Locate the cell with the specified text and output its (X, Y) center coordinate. 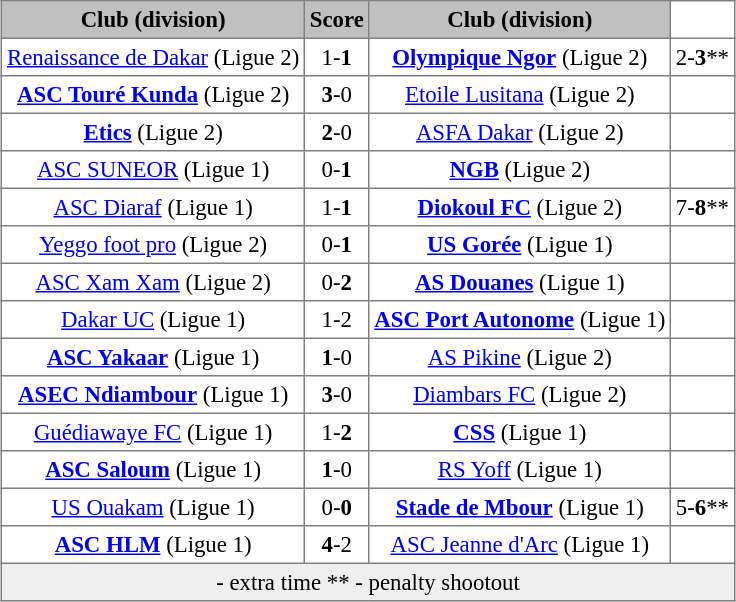
ASC Yakaar (Ligue 1) (154, 357)
ASC HLM (Ligue 1) (154, 545)
ASC SUNEOR (Ligue 1) (154, 170)
Olympique Ngor (Ligue 2) (520, 57)
ASC Diaraf (Ligue 1) (154, 207)
0-0 (337, 507)
2-3** (703, 57)
US Gorée (Ligue 1) (520, 245)
RS Yoff (Ligue 1) (520, 470)
CSS (Ligue 1) (520, 432)
- extra time ** - penalty shootout (368, 582)
ASEC Ndiambour (Ligue 1) (154, 395)
4-2 (337, 545)
5-6** (703, 507)
7-8** (703, 207)
AS Pikine (Ligue 2) (520, 357)
0-2 (337, 282)
Diokoul FC (Ligue 2) (520, 207)
AS Douanes (Ligue 1) (520, 282)
NGB (Ligue 2) (520, 170)
Etics (Ligue 2) (154, 132)
ASC Saloum (Ligue 1) (154, 470)
ASC Touré Kunda (Ligue 2) (154, 95)
Yeggo foot pro (Ligue 2) (154, 245)
ASC Jeanne d'Arc (Ligue 1) (520, 545)
ASC Port Autonome (Ligue 1) (520, 320)
Stade de Mbour (Ligue 1) (520, 507)
Etoile Lusitana (Ligue 2) (520, 95)
2-0 (337, 132)
ASFA Dakar (Ligue 2) (520, 132)
ASC Xam Xam (Ligue 2) (154, 282)
Renaissance de Dakar (Ligue 2) (154, 57)
Dakar UC (Ligue 1) (154, 320)
Diambars FC (Ligue 2) (520, 395)
Guédiawaye FC (Ligue 1) (154, 432)
Score (337, 20)
US Ouakam (Ligue 1) (154, 507)
